Find where the given text appears and provide that cell's center as (x, y) coordinate. 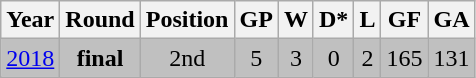
Position (187, 20)
Year (30, 20)
3 (296, 58)
GF (404, 20)
165 (404, 58)
131 (452, 58)
W (296, 20)
0 (333, 58)
2 (368, 58)
GP (256, 20)
GA (452, 20)
L (368, 20)
Round (100, 20)
D* (333, 20)
2018 (30, 58)
2nd (187, 58)
5 (256, 58)
final (100, 58)
